Output the (X, Y) coordinate of the center of the cell containing the given text.  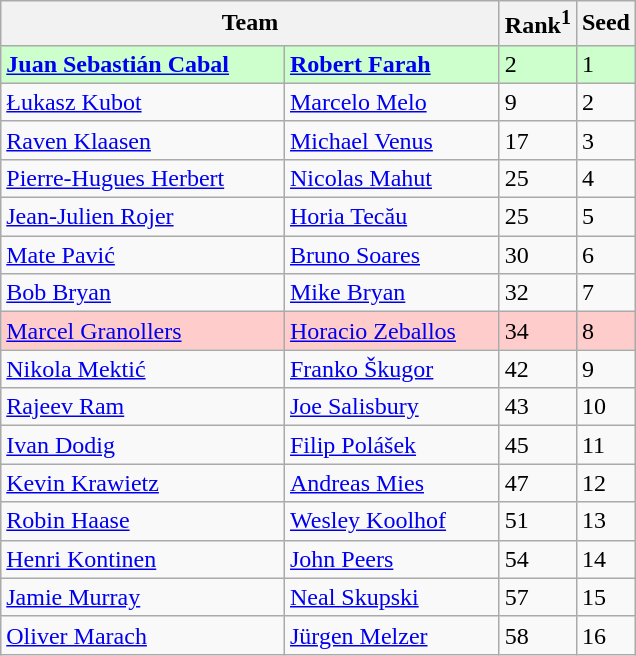
5 (606, 217)
1 (606, 64)
John Peers (392, 559)
16 (606, 635)
15 (606, 597)
Łukasz Kubot (143, 102)
17 (538, 140)
45 (538, 445)
58 (538, 635)
12 (606, 483)
3 (606, 140)
Ivan Dodig (143, 445)
Michael Venus (392, 140)
Neal Skupski (392, 597)
Filip Polášek (392, 445)
Pierre-Hugues Herbert (143, 178)
8 (606, 331)
Seed (606, 24)
57 (538, 597)
42 (538, 369)
14 (606, 559)
Andreas Mies (392, 483)
Bruno Soares (392, 255)
Rank1 (538, 24)
Mike Bryan (392, 293)
32 (538, 293)
34 (538, 331)
Kevin Krawietz (143, 483)
Bob Bryan (143, 293)
Joe Salisbury (392, 407)
Jürgen Melzer (392, 635)
43 (538, 407)
13 (606, 521)
Raven Klaasen (143, 140)
Oliver Marach (143, 635)
4 (606, 178)
54 (538, 559)
Team (250, 24)
Jamie Murray (143, 597)
Nikola Mektić (143, 369)
Robin Haase (143, 521)
Nicolas Mahut (392, 178)
51 (538, 521)
Rajeev Ram (143, 407)
Mate Pavić (143, 255)
47 (538, 483)
10 (606, 407)
Jean-Julien Rojer (143, 217)
30 (538, 255)
Wesley Koolhof (392, 521)
Henri Kontinen (143, 559)
6 (606, 255)
Robert Farah (392, 64)
Horia Tecău (392, 217)
Horacio Zeballos (392, 331)
Juan Sebastián Cabal (143, 64)
Marcelo Melo (392, 102)
11 (606, 445)
Franko Škugor (392, 369)
Marcel Granollers (143, 331)
7 (606, 293)
